For the text-containing cell, return its midpoint in [X, Y] coordinate format. 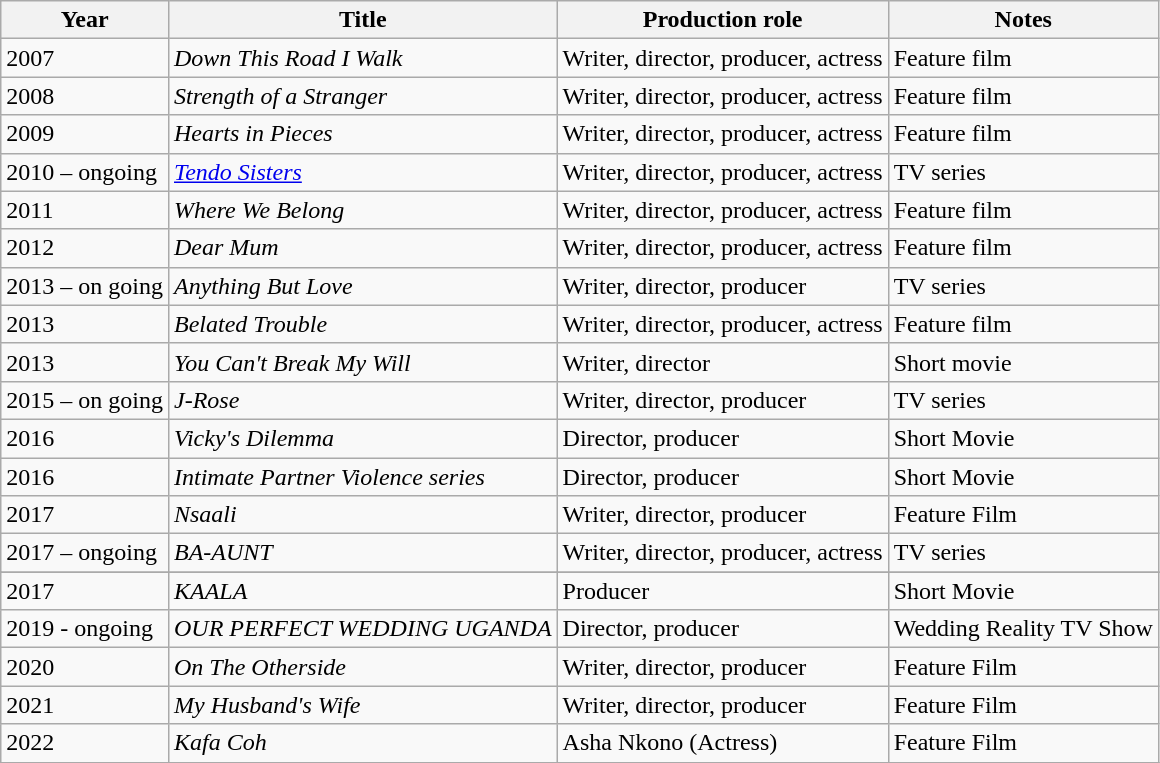
2008 [85, 96]
Short movie [1023, 362]
2021 [85, 705]
You Can't Break My Will [362, 362]
OUR PERFECT WEDDING UGANDA [362, 629]
2009 [85, 134]
Nsaali [362, 515]
Anything But Love [362, 286]
Down This Road I Walk [362, 58]
Notes [1023, 20]
Producer [722, 591]
BA-AUNT [362, 553]
Wedding Reality TV Show [1023, 629]
2020 [85, 667]
Title [362, 20]
2017 – ongoing [85, 553]
2010 – ongoing [85, 172]
On The Otherside [362, 667]
2013 – on going [85, 286]
Writer, director [722, 362]
My Husband's Wife [362, 705]
Dear Mum [362, 248]
2019 - ongoing [85, 629]
Production role [722, 20]
Asha Nkono (Actress) [722, 743]
Kafa Coh [362, 743]
2007 [85, 58]
Year [85, 20]
Where We Belong [362, 210]
2022 [85, 743]
J-Rose [362, 400]
2012 [85, 248]
Intimate Partner Violence series [362, 477]
2015 – on going [85, 400]
2011 [85, 210]
KAALA [362, 591]
Tendo Sisters [362, 172]
Vicky's Dilemma [362, 438]
Hearts in Pieces [362, 134]
Belated Trouble [362, 324]
Strength of a Stranger [362, 96]
